Output the (x, y) coordinate of the center of the cell containing the given text.  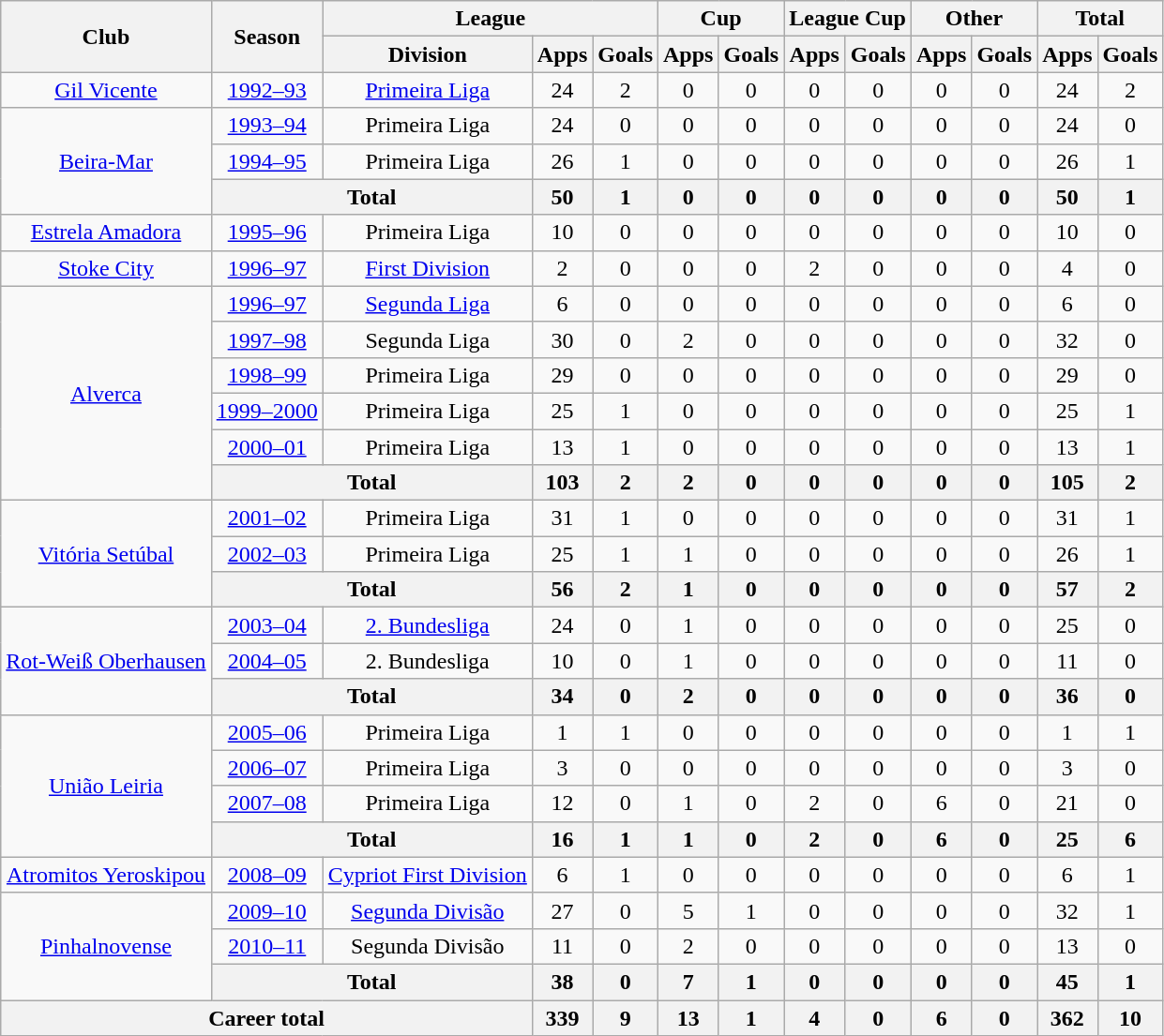
União Leiria (106, 786)
League (490, 19)
36 (1067, 697)
1998–99 (266, 375)
1993–94 (266, 126)
12 (562, 803)
2004–05 (266, 661)
Vitória Setúbal (106, 554)
5 (688, 910)
34 (562, 697)
2005–06 (266, 732)
2001–02 (266, 518)
7 (688, 982)
38 (562, 982)
Career total (266, 1017)
Pinhalnovense (106, 946)
League Cup (848, 19)
Stoke City (106, 268)
Cup (721, 19)
1999–2000 (266, 411)
56 (562, 590)
2008–09 (266, 875)
Season (266, 37)
Atromitos Yeroskipou (106, 875)
362 (1067, 1017)
30 (562, 339)
9 (626, 1017)
2010–11 (266, 946)
2002–03 (266, 554)
2003–04 (266, 625)
Division (428, 54)
Cypriot First Division (428, 875)
Beira-Mar (106, 161)
103 (562, 483)
2000–01 (266, 447)
21 (1067, 803)
Other (974, 19)
339 (562, 1017)
2007–08 (266, 803)
First Division (428, 268)
2006–07 (266, 768)
Club (106, 37)
Gil Vicente (106, 90)
Estrela Amadora (106, 233)
27 (562, 910)
1995–96 (266, 233)
2009–10 (266, 910)
16 (562, 839)
1992–93 (266, 90)
105 (1067, 483)
45 (1067, 982)
57 (1067, 590)
1997–98 (266, 339)
Alverca (106, 393)
1994–95 (266, 161)
Rot-Weiß Oberhausen (106, 661)
